Identify which cell holds the provided text, then report its (x, y) central coordinate. 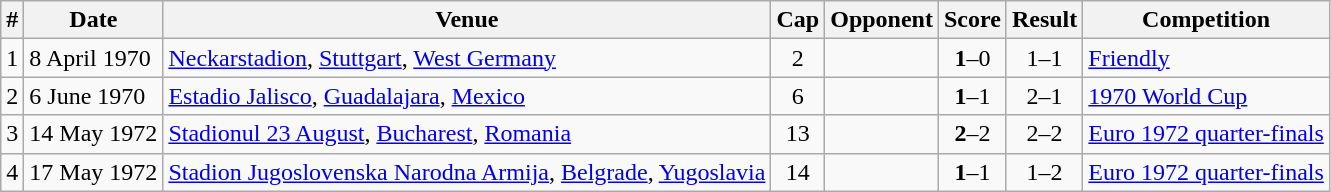
Stadion Jugoslovenska Narodna Armija, Belgrade, Yugoslavia (467, 172)
14 (798, 172)
Friendly (1206, 58)
Result (1044, 20)
1–2 (1044, 172)
Cap (798, 20)
6 (798, 96)
Venue (467, 20)
Estadio Jalisco, Guadalajara, Mexico (467, 96)
13 (798, 134)
1970 World Cup (1206, 96)
Competition (1206, 20)
Stadionul 23 August, Bucharest, Romania (467, 134)
8 April 1970 (94, 58)
14 May 1972 (94, 134)
6 June 1970 (94, 96)
Score (972, 20)
17 May 1972 (94, 172)
# (12, 20)
3 (12, 134)
1 (12, 58)
1–0 (972, 58)
Opponent (882, 20)
4 (12, 172)
2–1 (1044, 96)
Date (94, 20)
Neckarstadion, Stuttgart, West Germany (467, 58)
